Find where the given text appears and provide that cell's center as (X, Y) coordinate. 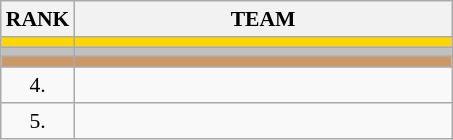
5. (38, 121)
4. (38, 85)
TEAM (262, 19)
RANK (38, 19)
